From the cell containing the given text, extract its center point as (X, Y) coordinate. 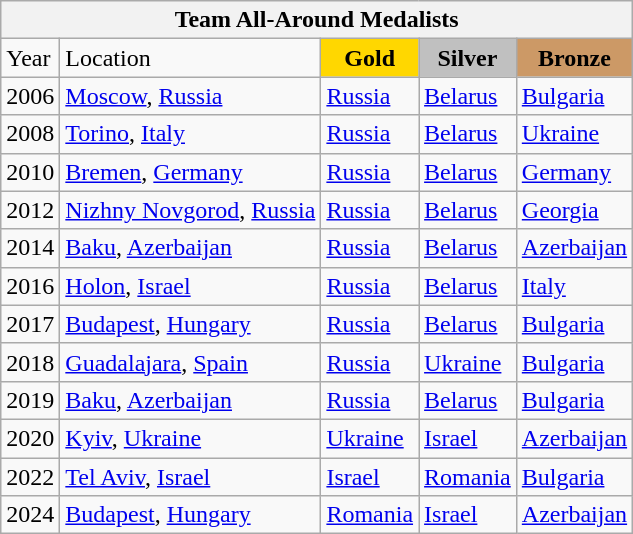
Moscow, Russia (190, 96)
Location (190, 58)
Bremen, Germany (190, 172)
2008 (30, 134)
Silver (468, 58)
Bronze (574, 58)
2019 (30, 400)
2017 (30, 324)
2006 (30, 96)
2024 (30, 515)
Germany (574, 172)
2020 (30, 438)
2012 (30, 210)
Guadalajara, Spain (190, 362)
Torino, Italy (190, 134)
2022 (30, 477)
Tel Aviv, Israel (190, 477)
Holon, Israel (190, 286)
Nizhny Novgorod, Russia (190, 210)
2010 (30, 172)
2018 (30, 362)
2016 (30, 286)
Georgia (574, 210)
Kyiv, Ukraine (190, 438)
Year (30, 58)
Italy (574, 286)
Team All-Around Medalists (317, 20)
2014 (30, 248)
Gold (370, 58)
